Capture the cell that displays the provided text and extract its [X, Y] central coordinate. 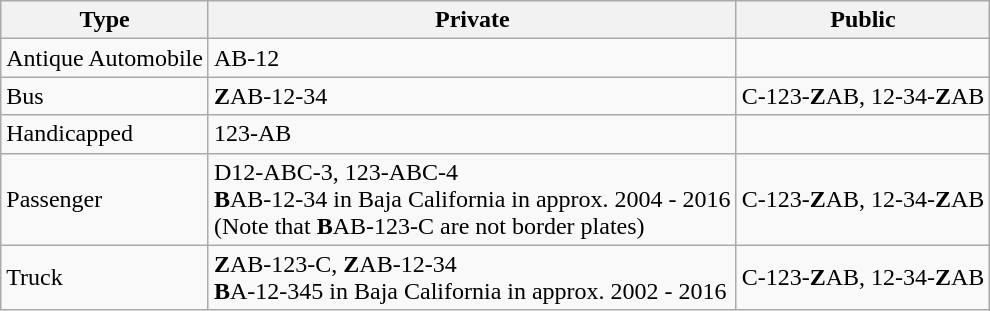
ZAB-12-34 [472, 96]
123-AB [472, 134]
AB-12 [472, 58]
Handicapped [105, 134]
Public [863, 20]
Passenger [105, 199]
D12-ABC-3, 123-ABC-4BAB-12-34 in Baja California in approx. 2004 - 2016(Note that BAB-123-C are not border plates) [472, 199]
Type [105, 20]
Truck [105, 278]
Antique Automobile [105, 58]
ZAB-123-C, ZAB-12-34BA-12-345 in Baja California in approx. 2002 - 2016 [472, 278]
Bus [105, 96]
Private [472, 20]
